Return the [X, Y] coordinate for the center point of the cell that contains the specified text.  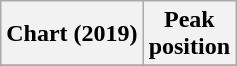
Chart (2019) [72, 34]
Peakposition [189, 34]
